Locate the cell with the specified text and output its [x, y] center coordinate. 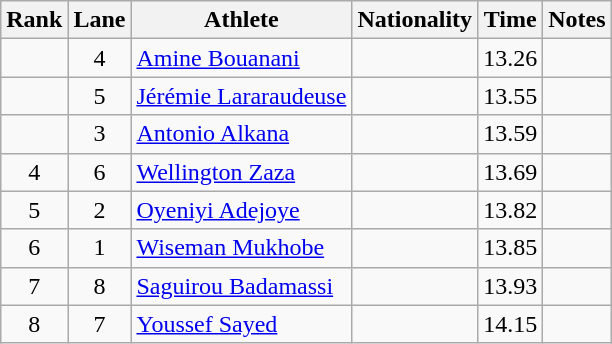
Time [510, 20]
Lane [100, 20]
13.69 [510, 172]
Nationality [415, 20]
Jérémie Lararaudeuse [242, 96]
Wellington Zaza [242, 172]
2 [100, 210]
Antonio Alkana [242, 134]
13.26 [510, 58]
13.85 [510, 248]
Amine Bouanani [242, 58]
Wiseman Mukhobe [242, 248]
13.55 [510, 96]
3 [100, 134]
Oyeniyi Adejoye [242, 210]
Athlete [242, 20]
1 [100, 248]
Notes [577, 20]
Saguirou Badamassi [242, 286]
14.15 [510, 324]
13.82 [510, 210]
13.59 [510, 134]
Rank [34, 20]
13.93 [510, 286]
Youssef Sayed [242, 324]
